Search for the cell housing the specified text and yield its [x, y] center coordinate. 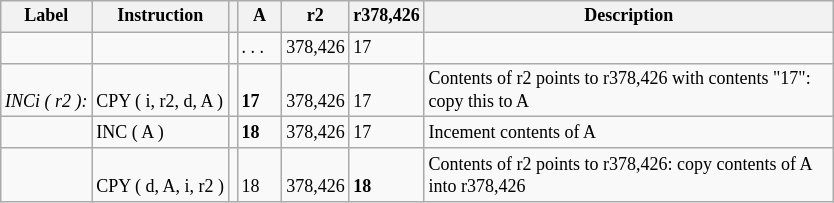
Instruction [160, 16]
Contents of r2 points to r378,426 with contents "17": copy this to A [628, 90]
r378,426 [386, 16]
. . . [260, 48]
A [260, 16]
Contents of r2 points to r378,426: copy contents of A into r378,426 [628, 175]
INC ( A ) [160, 132]
CPY ( d, A, i, r2 ) [160, 175]
r2 [316, 16]
Label [46, 16]
INCi ( r2 ): [46, 90]
CPY ( i, r2, d, A ) [160, 90]
Description [628, 16]
Incement contents of A [628, 132]
